Locate the cell with the specified text and output its [X, Y] center coordinate. 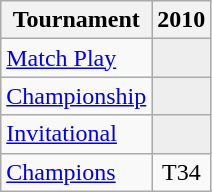
Championship [76, 96]
Tournament [76, 20]
Champions [76, 172]
Match Play [76, 58]
2010 [182, 20]
Invitational [76, 134]
T34 [182, 172]
